Extract the [X, Y] coordinate from the center of the cell holding the provided text.  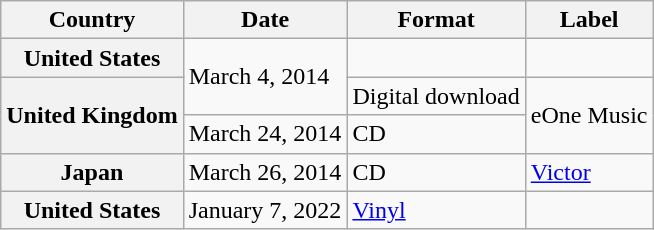
eOne Music [589, 115]
Date [265, 20]
Label [589, 20]
Japan [92, 172]
Country [92, 20]
Format [436, 20]
Victor [589, 172]
United Kingdom [92, 115]
March 24, 2014 [265, 134]
January 7, 2022 [265, 210]
March 26, 2014 [265, 172]
Vinyl [436, 210]
March 4, 2014 [265, 77]
Digital download [436, 96]
